Pinpoint the cell where the given text exists, returning its [x, y] midpoint coordinate. 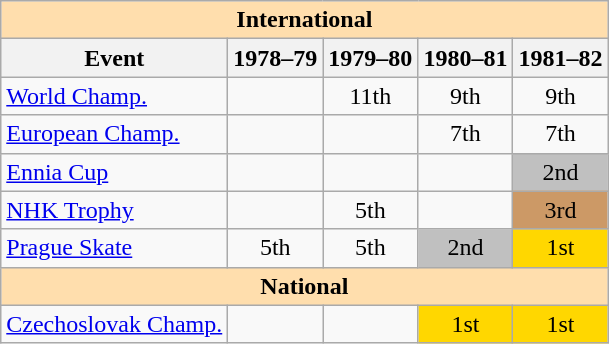
1980–81 [466, 58]
Ennia Cup [114, 172]
World Champ. [114, 96]
European Champ. [114, 134]
NHK Trophy [114, 210]
National [304, 286]
1981–82 [560, 58]
International [304, 20]
Event [114, 58]
Czechoslovak Champ. [114, 324]
11th [370, 96]
1978–79 [276, 58]
Prague Skate [114, 248]
1979–80 [370, 58]
3rd [560, 210]
